Extract the (X, Y) coordinate from the center of the cell holding the provided text.  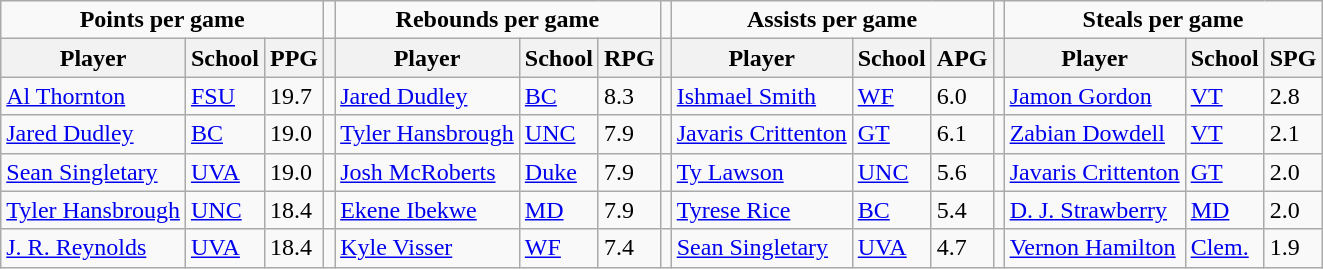
4.7 (962, 248)
Al Thornton (94, 96)
2.8 (1293, 96)
Ty Lawson (762, 172)
8.3 (629, 96)
Jamon Gordon (1094, 96)
Points per game (162, 20)
Tyrese Rice (762, 210)
6.1 (962, 134)
PPG (294, 58)
5.4 (962, 210)
7.4 (629, 248)
Vernon Hamilton (1094, 248)
Duke (558, 172)
Assists per game (832, 20)
Ekene Ibekwe (428, 210)
Clem. (1224, 248)
Steals per game (1163, 20)
Zabian Dowdell (1094, 134)
SPG (1293, 58)
2.1 (1293, 134)
RPG (629, 58)
6.0 (962, 96)
Kyle Visser (428, 248)
1.9 (1293, 248)
J. R. Reynolds (94, 248)
APG (962, 58)
Josh McRoberts (428, 172)
FSU (224, 96)
Ishmael Smith (762, 96)
D. J. Strawberry (1094, 210)
Rebounds per game (498, 20)
19.7 (294, 96)
5.6 (962, 172)
